Output the (X, Y) coordinate of the center of the cell containing the given text.  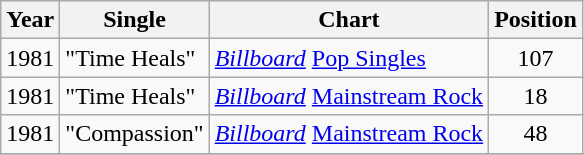
"Compassion" (134, 134)
48 (536, 134)
Position (536, 20)
Chart (348, 20)
107 (536, 58)
Year (30, 20)
18 (536, 96)
Single (134, 20)
Billboard Pop Singles (348, 58)
